Detect which cell encompasses the target text, then output its [X, Y] center coordinate. 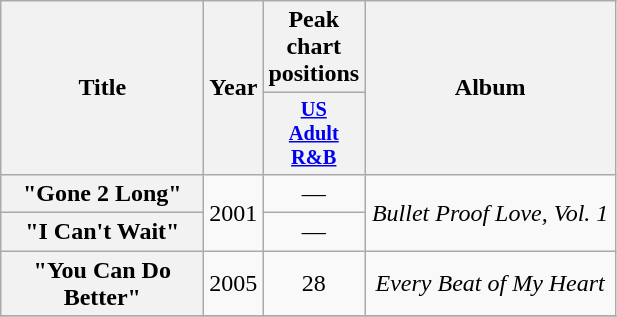
"I Can't Wait" [102, 232]
28 [314, 284]
Peak chart positions [314, 47]
Every Beat of My Heart [490, 284]
2001 [234, 212]
Title [102, 88]
Year [234, 88]
2005 [234, 284]
"Gone 2 Long" [102, 193]
USAdult R&B [314, 134]
Bullet Proof Love, Vol. 1 [490, 212]
Album [490, 88]
"You Can Do Better" [102, 284]
